Find where the given text appears and provide that cell's center as [X, Y] coordinate. 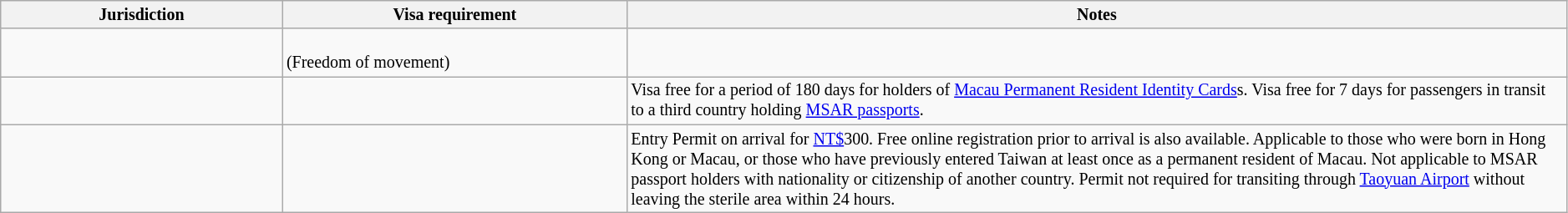
Visa requirement [454, 15]
Jurisdiction [142, 15]
(Freedom of movement) [454, 53]
Notes [1098, 15]
